Search for the cell housing the specified text and yield its [x, y] center coordinate. 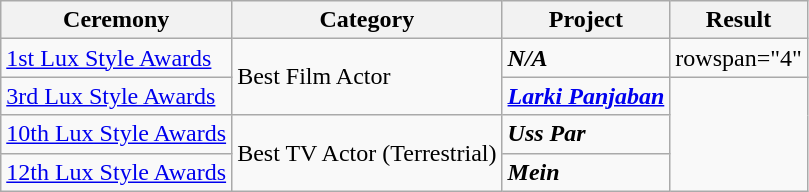
3rd Lux Style Awards [116, 96]
Larki Panjaban [586, 96]
Result [739, 20]
1st Lux Style Awards [116, 58]
12th Lux Style Awards [116, 172]
Ceremony [116, 20]
Best TV Actor (Terrestrial) [367, 153]
N/A [586, 58]
Uss Par [586, 134]
Mein [586, 172]
10th Lux Style Awards [116, 134]
Project [586, 20]
Category [367, 20]
rowspan="4" [739, 58]
Best Film Actor [367, 77]
